Pinpoint the cell where the given text exists, returning its (X, Y) midpoint coordinate. 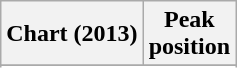
Chart (2013) (72, 34)
Peakposition (189, 34)
